Determine the [X, Y] coordinate at the center of the cell enclosing the given text.  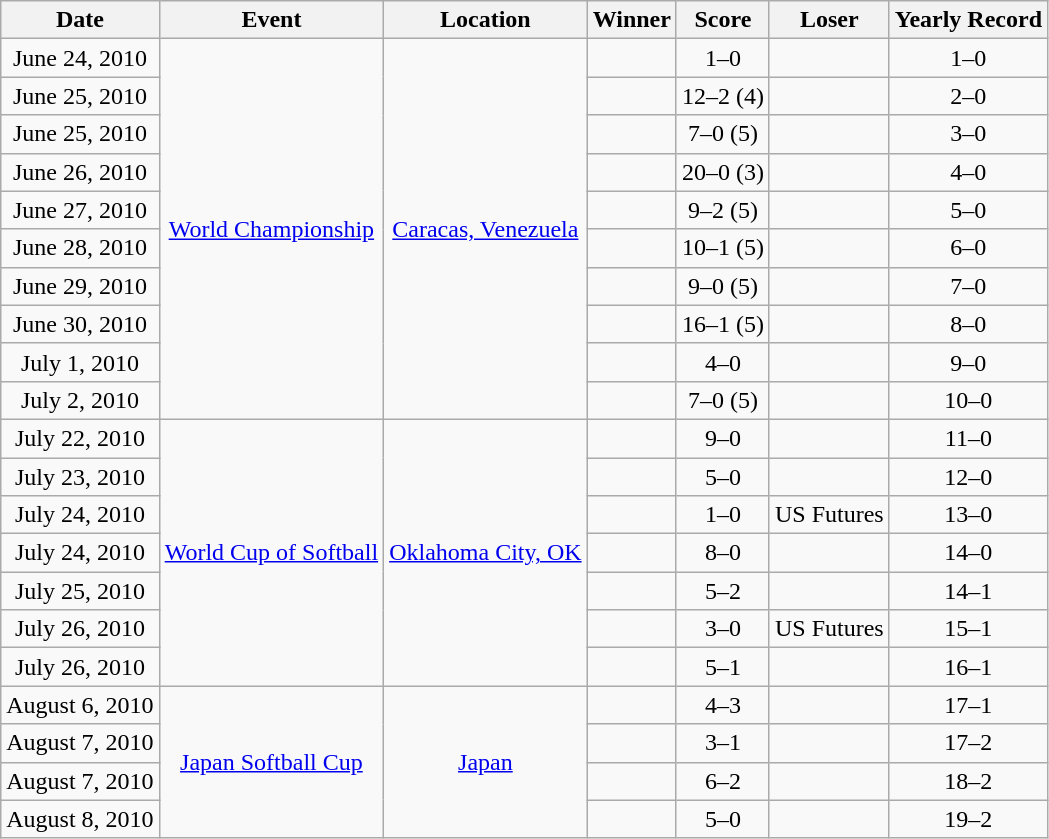
20–0 (3) [722, 172]
World Championship [271, 230]
June 27, 2010 [80, 210]
14–0 [968, 553]
16–1 [968, 667]
Oklahoma City, OK [486, 552]
5–2 [722, 591]
Caracas, Venezuela [486, 230]
Japan Softball Cup [271, 762]
Event [271, 20]
10–0 [968, 400]
June 26, 2010 [80, 172]
13–0 [968, 515]
August 6, 2010 [80, 705]
June 29, 2010 [80, 286]
16–1 (5) [722, 324]
15–1 [968, 629]
9–0 (5) [722, 286]
12–2 (4) [722, 96]
3–1 [722, 743]
Location [486, 20]
12–0 [968, 477]
Yearly Record [968, 20]
6–0 [968, 248]
Date [80, 20]
Score [722, 20]
July 23, 2010 [80, 477]
Loser [829, 20]
Winner [632, 20]
July 2, 2010 [80, 400]
World Cup of Softball [271, 552]
Japan [486, 762]
4–3 [722, 705]
June 30, 2010 [80, 324]
6–2 [722, 781]
11–0 [968, 438]
July 1, 2010 [80, 362]
June 28, 2010 [80, 248]
June 24, 2010 [80, 58]
17–2 [968, 743]
14–1 [968, 591]
18–2 [968, 781]
9–2 (5) [722, 210]
19–2 [968, 819]
17–1 [968, 705]
August 8, 2010 [80, 819]
5–1 [722, 667]
July 22, 2010 [80, 438]
7–0 [968, 286]
2–0 [968, 96]
10–1 (5) [722, 248]
July 25, 2010 [80, 591]
